Return [x, y] of the center of cell containing provided text 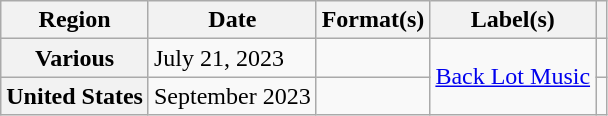
United States [75, 96]
Format(s) [373, 20]
Date [232, 20]
Back Lot Music [513, 77]
Various [75, 58]
Label(s) [513, 20]
Region [75, 20]
September 2023 [232, 96]
July 21, 2023 [232, 58]
